Output the (x, y) coordinate of the center of the cell containing the given text.  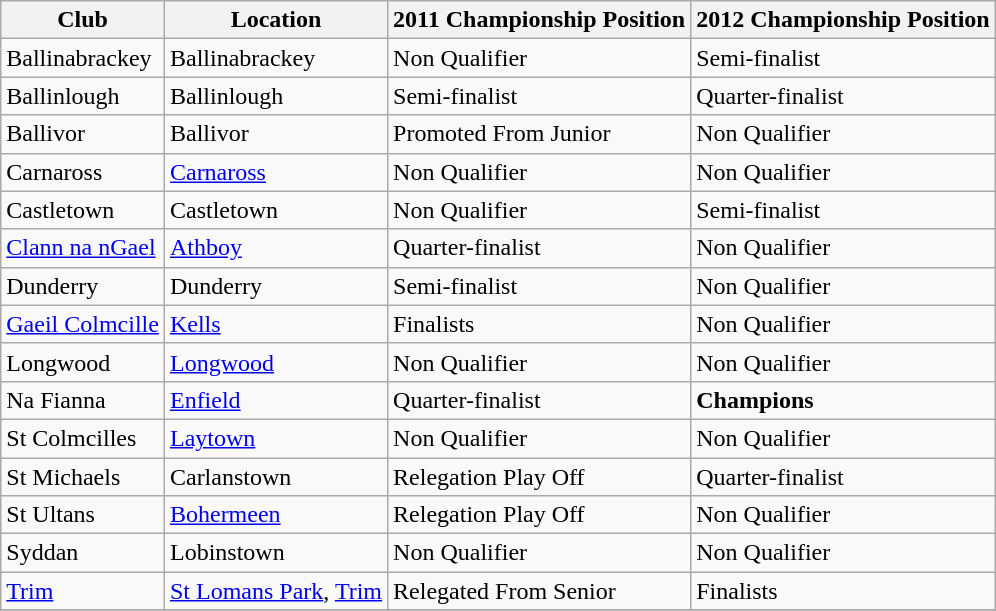
Kells (276, 324)
Syddan (83, 553)
Promoted From Junior (540, 134)
2012 Championship Position (843, 20)
Bohermeen (276, 515)
Trim (83, 591)
Lobinstown (276, 553)
St Michaels (83, 477)
St Lomans Park, Trim (276, 591)
Relegated From Senior (540, 591)
Location (276, 20)
St Ultans (83, 515)
Athboy (276, 248)
Enfield (276, 400)
Laytown (276, 438)
St Colmcilles (83, 438)
Gaeil Colmcille (83, 324)
2011 Championship Position (540, 20)
Na Fianna (83, 400)
Champions (843, 400)
Carlanstown (276, 477)
Clann na nGael (83, 248)
Club (83, 20)
